Capture the cell that displays the provided text and extract its [x, y] central coordinate. 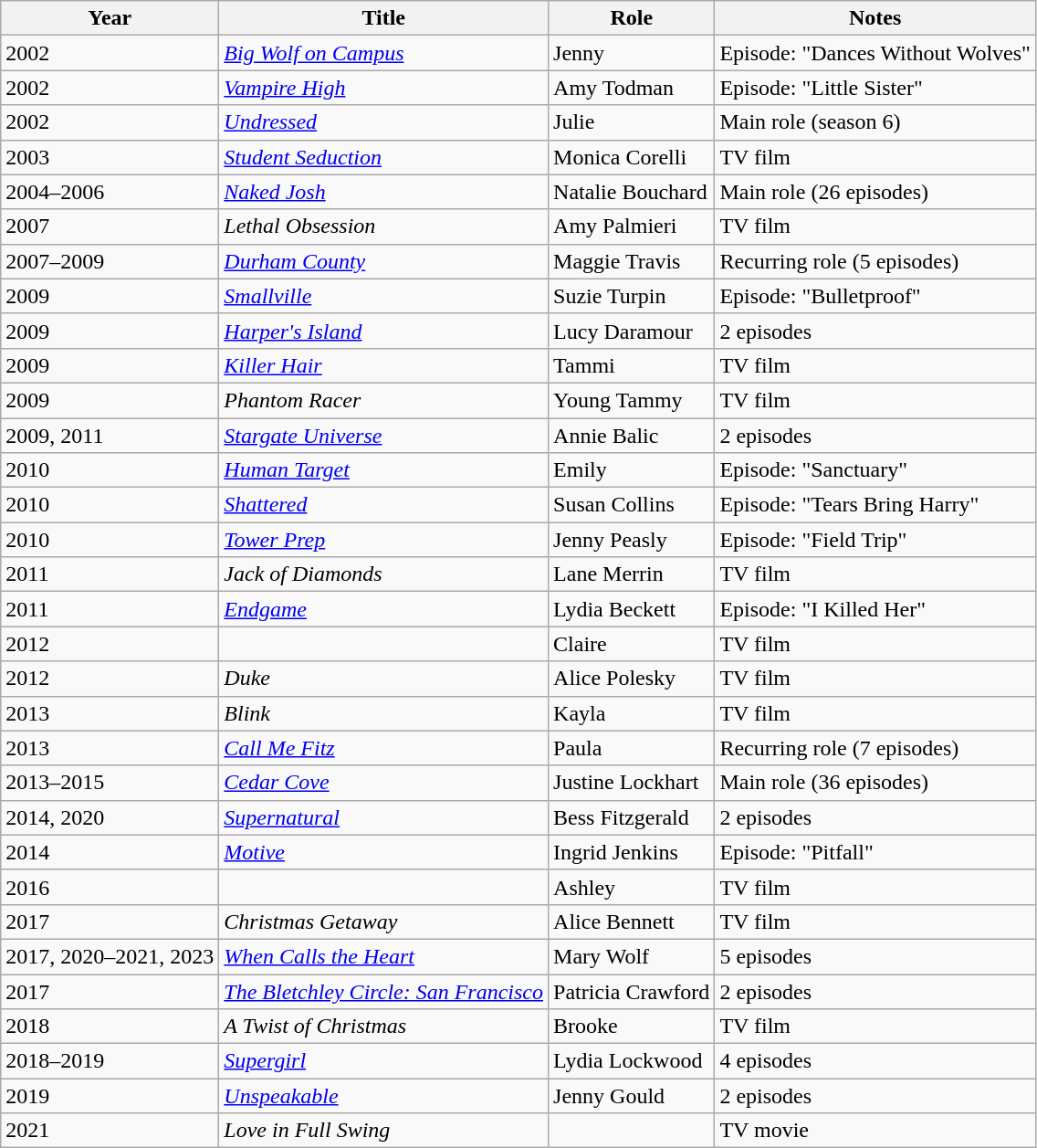
Duke [383, 679]
2014 [110, 852]
TV movie [875, 1131]
Episode: "Bulletproof" [875, 296]
When Calls the Heart [383, 956]
Maggie Travis [632, 261]
Young Tammy [632, 400]
Smallville [383, 296]
2007 [110, 226]
Notes [875, 18]
Lydia Beckett [632, 609]
Main role (26 episodes) [875, 192]
Naked Josh [383, 192]
Harper's Island [383, 331]
Motive [383, 852]
Main role (season 6) [875, 122]
Paula [632, 748]
Call Me Fitz [383, 748]
Lethal Obsession [383, 226]
Vampire High [383, 88]
Episode: "Field Trip" [875, 540]
2007–2009 [110, 261]
Title [383, 18]
2018 [110, 1027]
Supergirl [383, 1061]
Amy Todman [632, 88]
The Bletchley Circle: San Francisco [383, 991]
Patricia Crawford [632, 991]
Justine Lockhart [632, 783]
Claire [632, 644]
Shattered [383, 505]
2009, 2011 [110, 436]
Episode: "Dances Without Wolves" [875, 53]
Killer Hair [383, 365]
Lane Merrin [632, 574]
2016 [110, 887]
Episode: "I Killed Her" [875, 609]
Episode: "Tears Bring Harry" [875, 505]
Kayla [632, 713]
Ashley [632, 887]
Recurring role (7 episodes) [875, 748]
Susan Collins [632, 505]
Recurring role (5 episodes) [875, 261]
Human Target [383, 470]
Stargate Universe [383, 436]
Ingrid Jenkins [632, 852]
Student Seduction [383, 157]
Tower Prep [383, 540]
Suzie Turpin [632, 296]
Alice Bennett [632, 922]
Julie [632, 122]
Jenny [632, 53]
Annie Balic [632, 436]
Love in Full Swing [383, 1131]
Main role (36 episodes) [875, 783]
2014, 2020 [110, 817]
Lucy Daramour [632, 331]
4 episodes [875, 1061]
Undressed [383, 122]
2013–2015 [110, 783]
Jenny Gould [632, 1096]
2017, 2020–2021, 2023 [110, 956]
Endgame [383, 609]
Blink [383, 713]
Supernatural [383, 817]
Monica Corelli [632, 157]
Episode: "Pitfall" [875, 852]
2019 [110, 1096]
2003 [110, 157]
Bess Fitzgerald [632, 817]
Episode: "Little Sister" [875, 88]
Jack of Diamonds [383, 574]
Alice Polesky [632, 679]
A Twist of Christmas [383, 1027]
Lydia Lockwood [632, 1061]
Big Wolf on Campus [383, 53]
Mary Wolf [632, 956]
2004–2006 [110, 192]
Cedar Cove [383, 783]
Christmas Getaway [383, 922]
Brooke [632, 1027]
Amy Palmieri [632, 226]
Year [110, 18]
Durham County [383, 261]
Unspeakable [383, 1096]
Episode: "Sanctuary" [875, 470]
Jenny Peasly [632, 540]
Natalie Bouchard [632, 192]
Tammi [632, 365]
Emily [632, 470]
2021 [110, 1131]
2018–2019 [110, 1061]
Role [632, 18]
Phantom Racer [383, 400]
5 episodes [875, 956]
